Determine the (X, Y) coordinate at the center of the cell enclosing the given text.  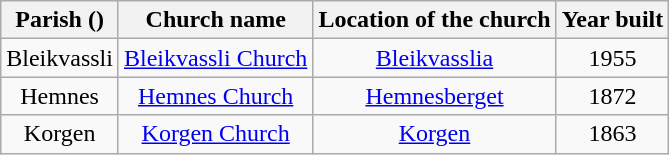
1863 (612, 134)
Hemnes (60, 96)
Hemnesberget (434, 96)
1955 (612, 58)
Bleikvasslia (434, 58)
Parish () (60, 20)
Hemnes Church (215, 96)
Church name (215, 20)
Bleikvassli Church (215, 58)
Location of the church (434, 20)
Bleikvassli (60, 58)
Year built (612, 20)
1872 (612, 96)
Korgen Church (215, 134)
